Return the (x, y) coordinate for the center point of the cell that contains the specified text.  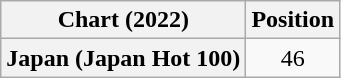
Chart (2022) (124, 20)
Position (293, 20)
46 (293, 58)
Japan (Japan Hot 100) (124, 58)
